Pinpoint the cell where the given text exists, returning its [X, Y] midpoint coordinate. 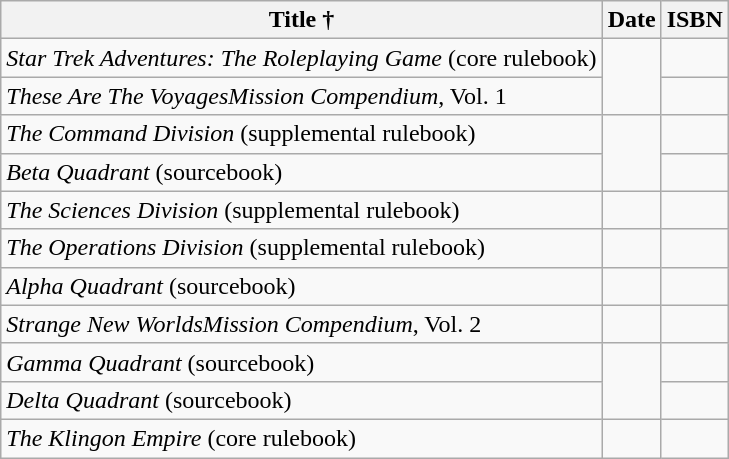
Title † [302, 20]
The Command Division (supplemental rulebook) [302, 134]
Beta Quadrant (sourcebook) [302, 172]
The Operations Division (supplemental rulebook) [302, 248]
Gamma Quadrant (sourcebook) [302, 362]
Alpha Quadrant (sourcebook) [302, 286]
These Are The VoyagesMission Compendium, Vol. 1 [302, 96]
Star Trek Adventures: The Roleplaying Game (core rulebook) [302, 58]
ISBN [694, 20]
Date [632, 20]
Delta Quadrant (sourcebook) [302, 400]
The Klingon Empire (core rulebook) [302, 438]
The Sciences Division (supplemental rulebook) [302, 210]
Strange New WorldsMission Compendium, Vol. 2 [302, 324]
